Return (x, y) of the center of cell containing provided text 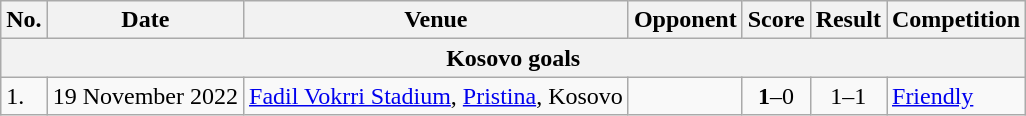
1. (24, 96)
Venue (436, 20)
No. (24, 20)
Fadil Vokrri Stadium, Pristina, Kosovo (436, 96)
Result (848, 20)
Opponent (685, 20)
Date (145, 20)
Kosovo goals (514, 58)
1–0 (776, 96)
Competition (956, 20)
Score (776, 20)
1–1 (848, 96)
19 November 2022 (145, 96)
Friendly (956, 96)
